Detect which cell encompasses the target text, then output its [X, Y] center coordinate. 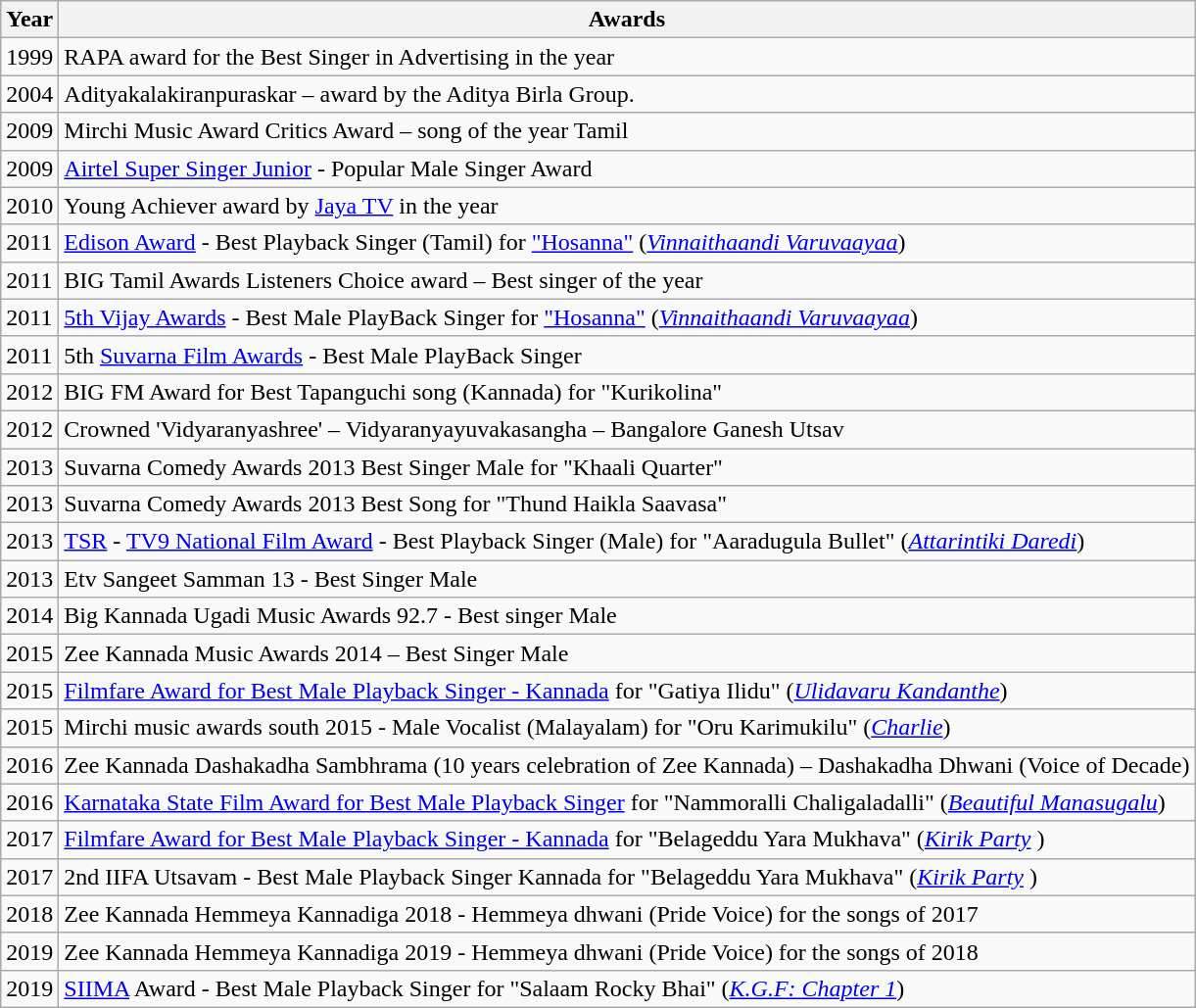
Zee Kannada Hemmeya Kannadiga 2019 - Hemmeya dhwani (Pride Voice) for the songs of 2018 [627, 951]
Suvarna Comedy Awards 2013 Best Song for "Thund Haikla Saavasa" [627, 504]
Suvarna Comedy Awards 2013 Best Singer Male for "Khaali Quarter" [627, 467]
Awards [627, 20]
2014 [29, 616]
Zee Kannada Hemmeya Kannadiga 2018 - Hemmeya dhwani (Pride Voice) for the songs of 2017 [627, 914]
SIIMA Award - Best Male Playback Singer for "Salaam Rocky Bhai" (K.G.F: Chapter 1) [627, 988]
Zee Kannada Music Awards 2014 – Best Singer Male [627, 653]
Edison Award - Best Playback Singer (Tamil) for "Hosanna" (Vinnaithaandi Varuvaayaa) [627, 243]
Adityakalakiranpuraskar – award by the Aditya Birla Group. [627, 94]
2018 [29, 914]
Etv Sangeet Samman 13 - Best Singer Male [627, 579]
Mirchi music awards south 2015 - Male Vocalist (Malayalam) for "Oru Karimukilu" (Charlie) [627, 728]
BIG Tamil Awards Listeners Choice award – Best singer of the year [627, 280]
BIG FM Award for Best Tapanguchi song (Kannada) for "Kurikolina" [627, 392]
Big Kannada Ugadi Music Awards 92.7 - Best singer Male [627, 616]
Karnataka State Film Award for Best Male Playback Singer for "Nammoralli Chaligaladalli" (Beautiful Manasugalu) [627, 802]
Zee Kannada Dashakadha Sambhrama (10 years celebration of Zee Kannada) – Dashakadha Dhwani (Voice of Decade) [627, 765]
TSR - TV9 National Film Award - Best Playback Singer (Male) for "Aaradugula Bullet" (Attarintiki Daredi) [627, 542]
Mirchi Music Award Critics Award – song of the year Tamil [627, 131]
Airtel Super Singer Junior - Popular Male Singer Award [627, 168]
Year [29, 20]
Young Achiever award by Jaya TV in the year [627, 206]
2004 [29, 94]
5th Suvarna Film Awards - Best Male PlayBack Singer [627, 355]
RAPA award for the Best Singer in Advertising in the year [627, 57]
Filmfare Award for Best Male Playback Singer - Kannada for "Belageddu Yara Mukhava" (Kirik Party ) [627, 840]
1999 [29, 57]
Crowned 'Vidyaranyashree' – Vidyaranyayuvakasangha – Bangalore Ganesh Utsav [627, 429]
Filmfare Award for Best Male Playback Singer - Kannada for "Gatiya Ilidu" (Ulidavaru Kandanthe) [627, 691]
2010 [29, 206]
2nd IIFA Utsavam - Best Male Playback Singer Kannada for "Belageddu Yara Mukhava" (Kirik Party ) [627, 877]
5th Vijay Awards - Best Male PlayBack Singer for "Hosanna" (Vinnaithaandi Varuvaayaa) [627, 317]
